Scan for the cell matching the given text and deliver its [x, y] coordinate at center. 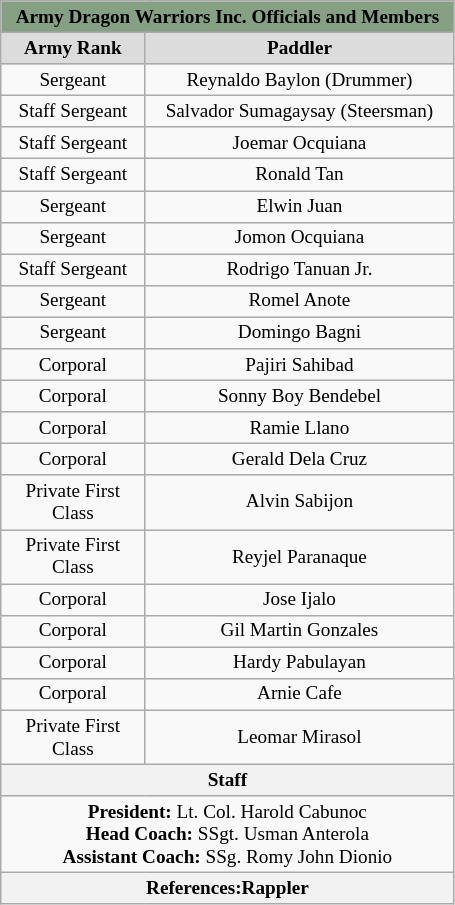
Ronald Tan [300, 175]
Alvin Sabijon [300, 502]
Army Rank [73, 48]
President: Lt. Col. Harold Cabunoc Head Coach: SSgt. Usman Anterola Assistant Coach: SSg. Romy John Dionio [228, 834]
Arnie Cafe [300, 694]
Pajiri Sahibad [300, 365]
Staff [228, 780]
Gil Martin Gonzales [300, 631]
Joemar Ocquiana [300, 143]
Elwin Juan [300, 206]
Reynaldo Baylon (Drummer) [300, 80]
Jose Ijalo [300, 599]
Paddler [300, 48]
Leomar Mirasol [300, 737]
Sonny Boy Bendebel [300, 396]
Domingo Bagni [300, 333]
Hardy Pabulayan [300, 663]
Jomon Ocquiana [300, 238]
Salvador Sumagaysay (Steersman) [300, 111]
Reyjel Paranaque [300, 556]
Rodrigo Tanuan Jr. [300, 270]
References:Rappler [228, 888]
Romel Anote [300, 301]
Army Dragon Warriors Inc. Officials and Members [228, 17]
Gerald Dela Cruz [300, 460]
Ramie Llano [300, 428]
